Pinpoint the cell where the given text exists, returning its [x, y] midpoint coordinate. 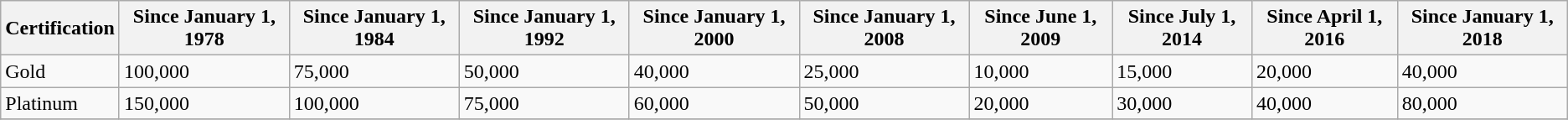
10,000 [1040, 71]
Since January 1, 2000 [714, 29]
Since January 1, 1978 [204, 29]
Since January 1, 1984 [374, 29]
Certification [60, 29]
60,000 [714, 103]
25,000 [885, 71]
Since January 1, 2018 [1483, 29]
15,000 [1183, 71]
Since June 1, 2009 [1040, 29]
Since April 1, 2016 [1324, 29]
80,000 [1483, 103]
150,000 [204, 103]
Since January 1, 2008 [885, 29]
Since January 1, 1992 [544, 29]
Gold [60, 71]
Platinum [60, 103]
30,000 [1183, 103]
Since July 1, 2014 [1183, 29]
